For the text-containing cell, return its midpoint in (x, y) coordinate format. 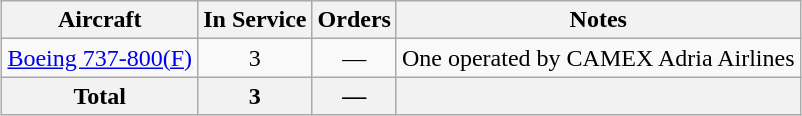
In Service (255, 20)
Aircraft (100, 20)
Total (100, 96)
One operated by CAMEX Adria Airlines (598, 58)
Boeing 737-800(F) (100, 58)
Notes (598, 20)
Orders (354, 20)
